Locate the cell with the specified text and output its [X, Y] center coordinate. 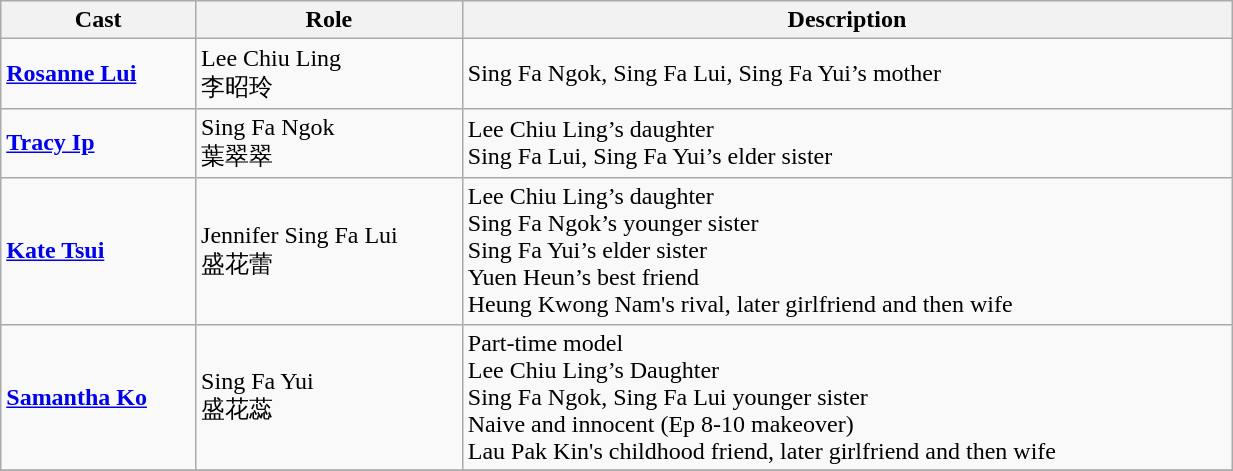
Cast [98, 20]
Sing Fa Ngok葉翠翠 [330, 143]
Jennifer Sing Fa Lui盛花蕾 [330, 251]
Sing Fa Yui盛花蕊 [330, 397]
Kate Tsui [98, 251]
Rosanne Lui [98, 74]
Description [846, 20]
Samantha Ko [98, 397]
Role [330, 20]
Lee Chiu Ling’s daughterSing Fa Lui, Sing Fa Yui’s elder sister [846, 143]
Lee Chiu Ling李昭玲 [330, 74]
Tracy Ip [98, 143]
Sing Fa Ngok, Sing Fa Lui, Sing Fa Yui’s mother [846, 74]
